Detect which cell encompasses the target text, then output its (X, Y) center coordinate. 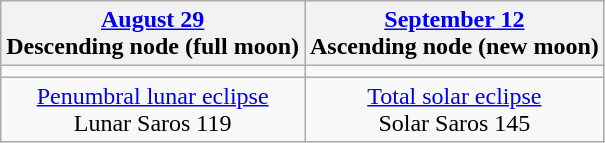
August 29Descending node (full moon) (153, 34)
Total solar eclipseSolar Saros 145 (454, 110)
September 12Ascending node (new moon) (454, 34)
Penumbral lunar eclipseLunar Saros 119 (153, 110)
